Provide the (X, Y) coordinate of the cell's center where the given text is located.  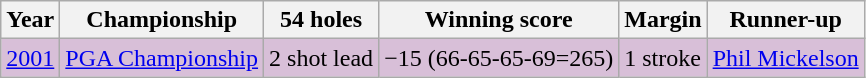
2 shot lead (322, 58)
54 holes (322, 20)
−15 (66-65-65-69=265) (499, 58)
Margin (663, 20)
Year (30, 20)
2001 (30, 58)
Phil Mickelson (786, 58)
Championship (162, 20)
Runner-up (786, 20)
Winning score (499, 20)
PGA Championship (162, 58)
1 stroke (663, 58)
